Return the (X, Y) coordinate for the center point of the cell that contains the specified text.  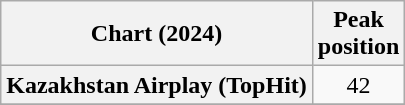
Peakposition (358, 34)
Chart (2024) (157, 34)
Kazakhstan Airplay (TopHit) (157, 85)
42 (358, 85)
